Pinpoint the cell where the given text exists, returning its (X, Y) midpoint coordinate. 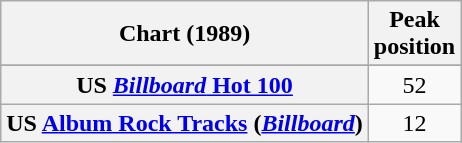
52 (414, 85)
US Album Rock Tracks (Billboard) (185, 123)
US Billboard Hot 100 (185, 85)
Peakposition (414, 34)
12 (414, 123)
Chart (1989) (185, 34)
